Pinpoint the cell where the given text exists, returning its (x, y) midpoint coordinate. 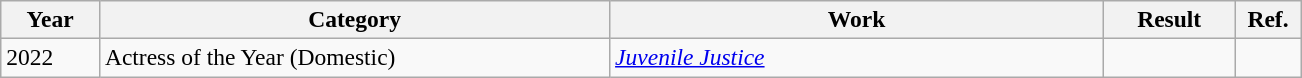
Category (354, 19)
Year (50, 19)
Actress of the Year (Domestic) (354, 57)
Work (857, 19)
Ref. (1268, 19)
Juvenile Justice (857, 57)
2022 (50, 57)
Result (1169, 19)
